Find where the given text appears and provide that cell's center as (X, Y) coordinate. 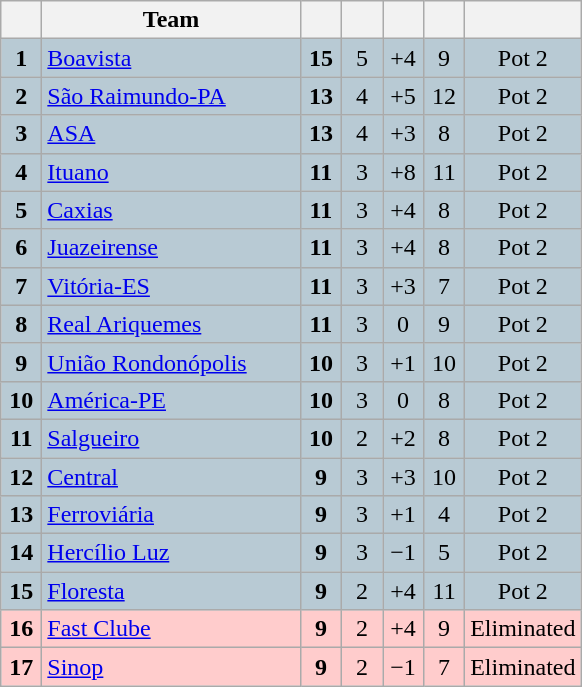
Boavista (172, 58)
17 (22, 667)
Ferroviária (172, 515)
1 (22, 58)
6 (22, 248)
Vitória-ES (172, 286)
Team (172, 20)
+5 (402, 96)
Salgueiro (172, 438)
Caxias (172, 210)
Fast Clube (172, 629)
ASA (172, 134)
Ituano (172, 172)
Real Ariquemes (172, 324)
14 (22, 553)
+2 (402, 438)
Hercílio Luz (172, 553)
América-PE (172, 400)
São Raimundo-PA (172, 96)
Floresta (172, 591)
+8 (402, 172)
União Rondonópolis (172, 362)
Central (172, 477)
16 (22, 629)
Juazeirense (172, 248)
Sinop (172, 667)
